Scan for the cell matching the given text and deliver its (x, y) coordinate at center. 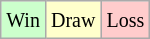
Win (24, 20)
Draw (72, 20)
Loss (126, 20)
